Return the (x, y) coordinate for the center point of the cell that contains the specified text.  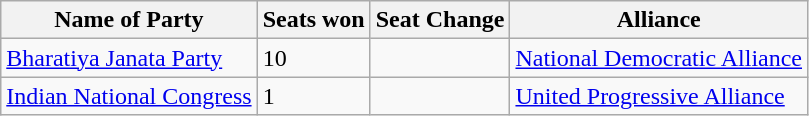
Alliance (659, 20)
Seats won (314, 20)
United Progressive Alliance (659, 96)
Indian National Congress (129, 96)
Name of Party (129, 20)
Bharatiya Janata Party (129, 58)
1 (314, 96)
Seat Change (440, 20)
National Democratic Alliance (659, 58)
10 (314, 58)
